Extract the [X, Y] coordinate from the center of the cell holding the provided text.  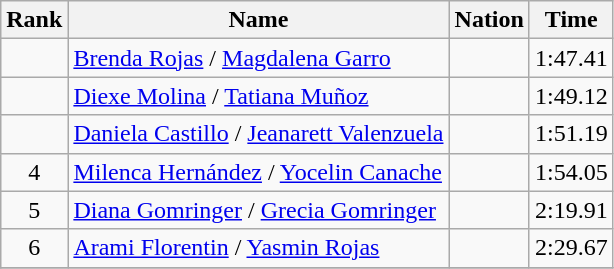
Brenda Rojas / Magdalena Garro [258, 58]
Milenca Hernández / Yocelin Canache [258, 172]
1:49.12 [571, 96]
Daniela Castillo / Jeanarett Valenzuela [258, 134]
1:54.05 [571, 172]
Diexe Molina / Tatiana Muñoz [258, 96]
Nation [489, 20]
Time [571, 20]
Name [258, 20]
5 [34, 210]
4 [34, 172]
Diana Gomringer / Grecia Gomringer [258, 210]
2:29.67 [571, 248]
1:51.19 [571, 134]
Arami Florentin / Yasmin Rojas [258, 248]
2:19.91 [571, 210]
1:47.41 [571, 58]
Rank [34, 20]
6 [34, 248]
